Locate the cell with the specified text and output its (X, Y) center coordinate. 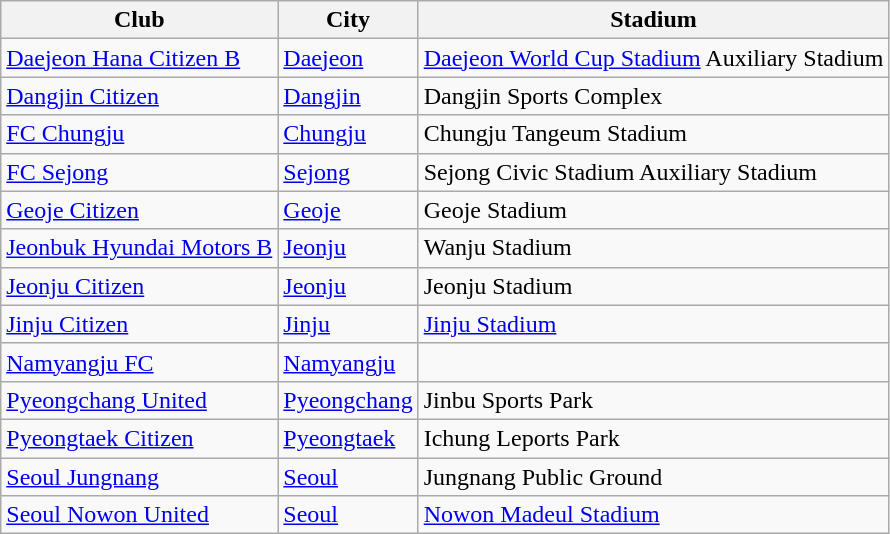
Jeonbuk Hyundai Motors B (140, 248)
Stadium (654, 20)
Pyeongtaek Citizen (140, 438)
Daejeon Hana Citizen B (140, 58)
Ichung Leports Park (654, 438)
Club (140, 20)
Dangjin Sports Complex (654, 96)
Jeonju Stadium (654, 286)
Jinju Stadium (654, 324)
Pyeongchang (348, 400)
Seoul Nowon United (140, 515)
Sejong (348, 172)
Daejeon (348, 58)
Sejong Civic Stadium Auxiliary Stadium (654, 172)
Jinju Citizen (140, 324)
Wanju Stadium (654, 248)
Jungnang Public Ground (654, 477)
Chungju (348, 134)
Dangjin Citizen (140, 96)
FC Sejong (140, 172)
Geoje Citizen (140, 210)
Pyeongtaek (348, 438)
Namyangju FC (140, 362)
Jinbu Sports Park (654, 400)
Geoje Stadium (654, 210)
FC Chungju (140, 134)
Pyeongchang United (140, 400)
Nowon Madeul Stadium (654, 515)
Dangjin (348, 96)
Jinju (348, 324)
Chungju Tangeum Stadium (654, 134)
Daejeon World Cup Stadium Auxiliary Stadium (654, 58)
Geoje (348, 210)
Namyangju (348, 362)
City (348, 20)
Seoul Jungnang (140, 477)
Jeonju Citizen (140, 286)
